Locate the cell with the specified text and output its (x, y) center coordinate. 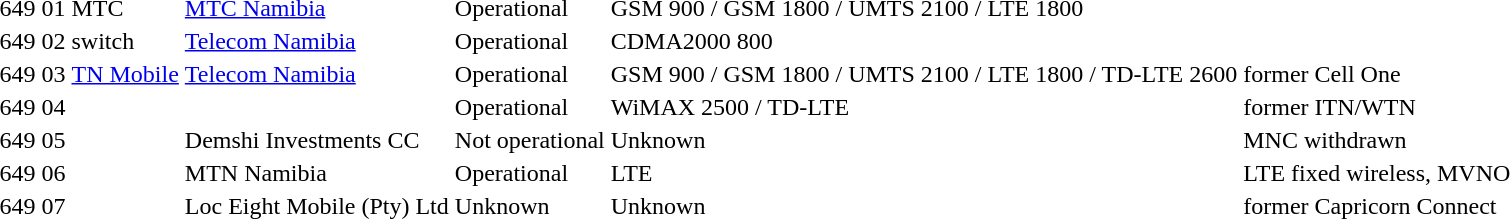
switch (125, 41)
06 (54, 173)
CDMA2000 800 (924, 41)
Demshi Investments CC (316, 140)
04 (54, 107)
Not operational (530, 140)
MTN Namibia (316, 173)
WiMAX 2500 / TD-LTE (924, 107)
03 (54, 74)
TN Mobile (125, 74)
GSM 900 / GSM 1800 / UMTS 2100 / LTE 1800 / TD-LTE 2600 (924, 74)
Unknown (924, 140)
LTE (924, 173)
05 (54, 140)
02 (54, 41)
